Pinpoint the cell where the given text exists, returning its (x, y) midpoint coordinate. 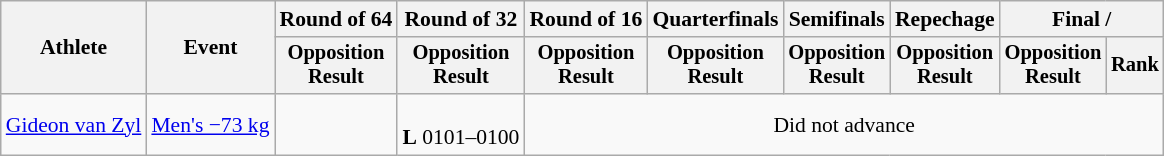
Event (210, 48)
Semifinals (836, 19)
Men's −73 kg (210, 124)
Repechage (945, 19)
L 0101–0100 (460, 124)
Athlete (74, 48)
Quarterfinals (715, 19)
Round of 16 (586, 19)
Rank (1135, 66)
Round of 64 (336, 19)
Gideon van Zyl (74, 124)
Round of 32 (460, 19)
Final / (1082, 19)
Did not advance (844, 124)
